Find where the given text appears and provide that cell's center as [X, Y] coordinate. 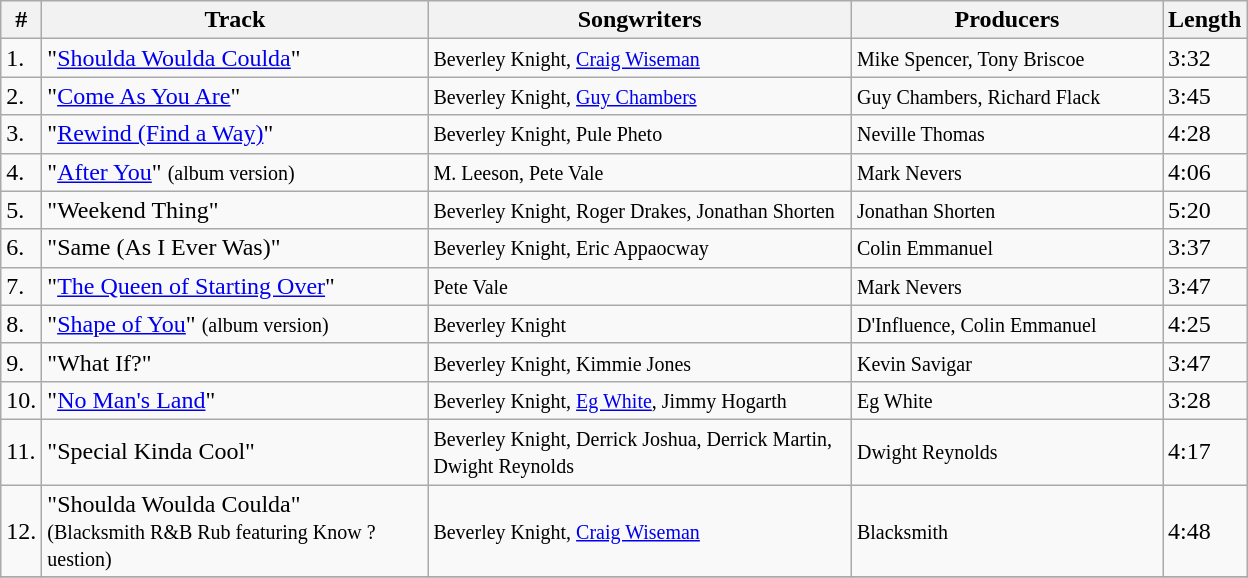
# [22, 20]
Beverley Knight, Eg White, Jimmy Hogarth [640, 400]
"The Queen of Starting Over" [235, 286]
4:48 [1204, 530]
Beverley Knight, Roger Drakes, Jonathan Shorten [640, 210]
1. [22, 58]
"What If?" [235, 362]
"No Man's Land" [235, 400]
Neville Thomas [1006, 134]
3. [22, 134]
Dwight Reynolds [1006, 452]
6. [22, 248]
Beverley Knight, Guy Chambers [640, 96]
Beverley Knight, Pule Pheto [640, 134]
Mike Spencer, Tony Briscoe [1006, 58]
3:32 [1204, 58]
Beverley Knight [640, 324]
"Shape of You" (album version) [235, 324]
5. [22, 210]
Eg White [1006, 400]
3:45 [1204, 96]
8. [22, 324]
"After You" (album version) [235, 172]
M. Leeson, Pete Vale [640, 172]
3:28 [1204, 400]
4:25 [1204, 324]
Kevin Savigar [1006, 362]
Blacksmith [1006, 530]
"Special Kinda Cool" [235, 452]
4:17 [1204, 452]
"Rewind (Find a Way)" [235, 134]
4. [22, 172]
Guy Chambers, Richard Flack [1006, 96]
Length [1204, 20]
Colin Emmanuel [1006, 248]
4:06 [1204, 172]
"Same (As I Ever Was)" [235, 248]
2. [22, 96]
"Shoulda Woulda Coulda" (Blacksmith R&B Rub featuring Know ?uestion) [235, 530]
4:28 [1204, 134]
"Come As You Are" [235, 96]
Beverley Knight, Derrick Joshua, Derrick Martin, Dwight Reynolds [640, 452]
Track [235, 20]
10. [22, 400]
Songwriters [640, 20]
Jonathan Shorten [1006, 210]
Pete Vale [640, 286]
Beverley Knight, Eric Appaocway [640, 248]
D'Influence, Colin Emmanuel [1006, 324]
Beverley Knight, Kimmie Jones [640, 362]
"Weekend Thing" [235, 210]
9. [22, 362]
Producers [1006, 20]
"Shoulda Woulda Coulda" [235, 58]
3:37 [1204, 248]
7. [22, 286]
12. [22, 530]
5:20 [1204, 210]
11. [22, 452]
